Pinpoint the cell where the given text exists, returning its [X, Y] midpoint coordinate. 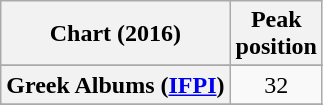
Chart (2016) [116, 34]
32 [276, 85]
Peak position [276, 34]
Greek Albums (IFPI) [116, 85]
